From the cell containing the given text, extract its center point as [X, Y] coordinate. 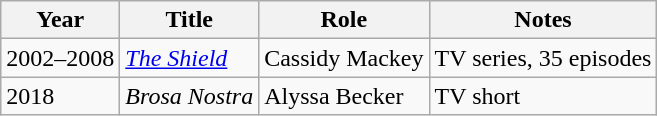
2018 [60, 96]
Title [190, 20]
Notes [543, 20]
The Shield [190, 58]
Role [344, 20]
Cassidy Mackey [344, 58]
Alyssa Becker [344, 96]
Year [60, 20]
TV short [543, 96]
Brosa Nostra [190, 96]
TV series, 35 episodes [543, 58]
2002–2008 [60, 58]
